Return the [x, y] coordinate for the center point of the cell that contains the specified text.  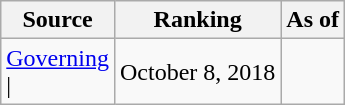
Ranking [197, 20]
As of [313, 20]
Governing| [58, 72]
Source [58, 20]
October 8, 2018 [197, 72]
